Identify which cell holds the provided text, then report its [x, y] central coordinate. 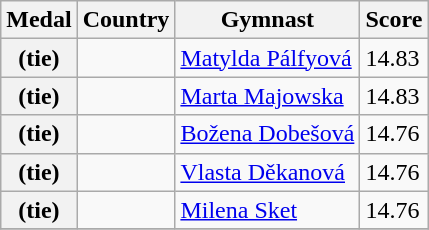
Marta Majowska [268, 96]
Medal [39, 20]
Vlasta Děkanová [268, 172]
Matylda Pálfyová [268, 58]
Gymnast [268, 20]
Božena Dobešová [268, 134]
Score [394, 20]
Milena Sket [268, 210]
Country [126, 20]
